Output the (X, Y) coordinate of the center of the cell containing the given text.  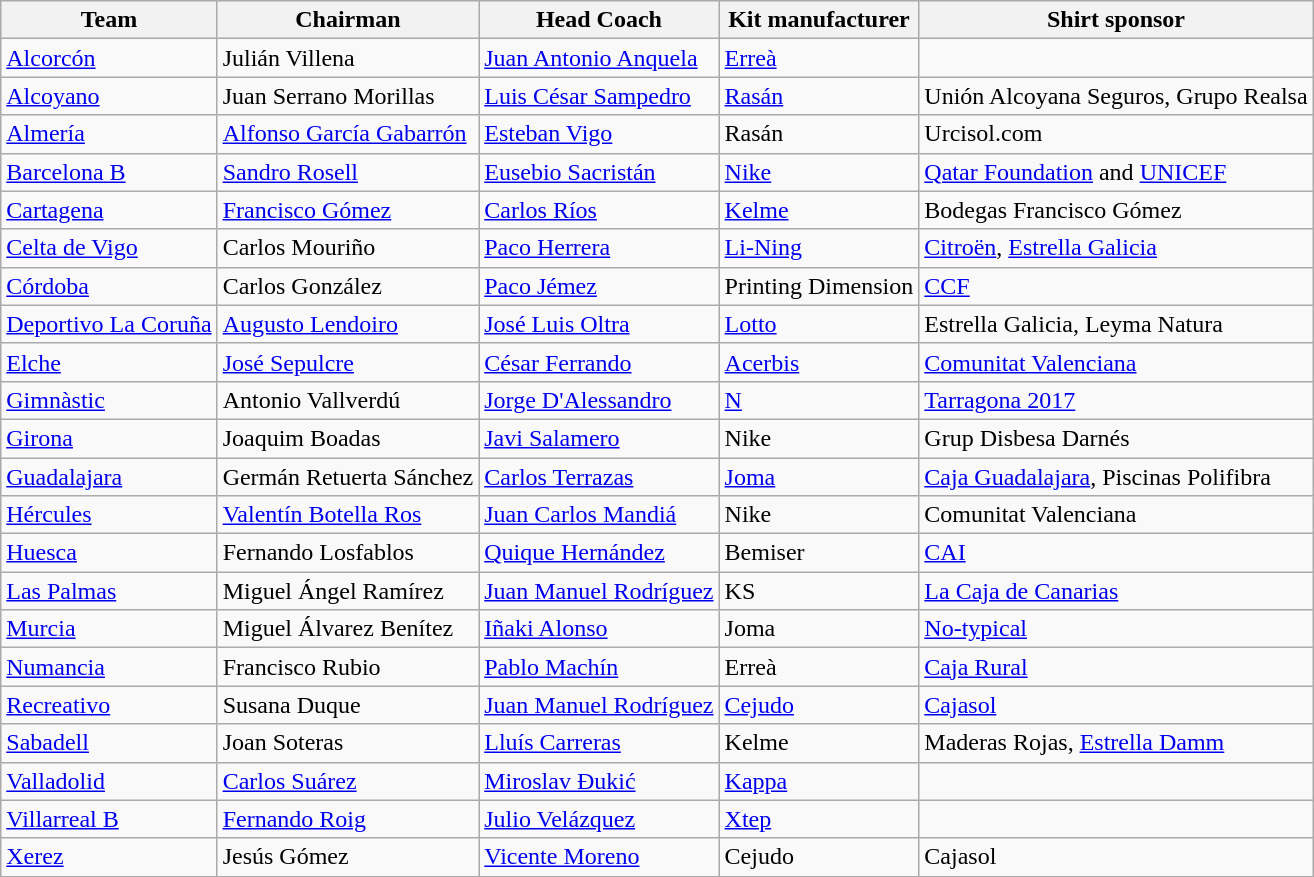
Caja Guadalajara, Piscinas Polifibra (1116, 477)
Murcia (109, 629)
Augusto Lendoiro (348, 324)
Carlos Terrazas (599, 477)
Alcorcón (109, 58)
Julián Villena (348, 58)
Luis César Sampedro (599, 96)
Kappa (819, 781)
Jesús Gómez (348, 857)
Unión Alcoyana Seguros, Grupo Realsa (1116, 96)
Estrella Galicia, Leyma Natura (1116, 324)
Maderas Rojas, Estrella Damm (1116, 743)
Huesca (109, 553)
Córdoba (109, 286)
Xtep (819, 819)
Miroslav Đukić (599, 781)
Urcisol.com (1116, 134)
Barcelona B (109, 172)
Julio Velázquez (599, 819)
Girona (109, 438)
Lotto (819, 324)
José Luis Oltra (599, 324)
César Ferrando (599, 362)
José Sepulcre (348, 362)
Sandro Rosell (348, 172)
Head Coach (599, 20)
Cartagena (109, 210)
Carlos Mouriño (348, 248)
Deportivo La Coruña (109, 324)
Carlos Suárez (348, 781)
No-typical (1116, 629)
Esteban Vigo (599, 134)
Citroën, Estrella Galicia (1116, 248)
Juan Serrano Morillas (348, 96)
Shirt sponsor (1116, 20)
Villarreal B (109, 819)
CCF (1116, 286)
Chairman (348, 20)
N (819, 400)
Juan Carlos Mandiá (599, 515)
Miguel Álvarez Benítez (348, 629)
La Caja de Canarias (1116, 591)
Carlos Ríos (599, 210)
Tarragona 2017 (1116, 400)
Gimnàstic (109, 400)
Iñaki Alonso (599, 629)
Caja Rural (1116, 667)
KS (819, 591)
CAI (1116, 553)
Kit manufacturer (819, 20)
Antonio Vallverdú (348, 400)
Acerbis (819, 362)
Las Palmas (109, 591)
Almería (109, 134)
Eusebio Sacristán (599, 172)
Francisco Gómez (348, 210)
Paco Jémez (599, 286)
Team (109, 20)
Paco Herrera (599, 248)
Quique Hernández (599, 553)
Recreativo (109, 705)
Germán Retuerta Sánchez (348, 477)
Alfonso García Gabarrón (348, 134)
Miguel Ángel Ramírez (348, 591)
Bodegas Francisco Gómez (1116, 210)
Valentín Botella Ros (348, 515)
Sabadell (109, 743)
Joaquim Boadas (348, 438)
Joan Soteras (348, 743)
Jorge D'Alessandro (599, 400)
Valladolid (109, 781)
Xerez (109, 857)
Grup Disbesa Darnés (1116, 438)
Numancia (109, 667)
Juan Antonio Anquela (599, 58)
Printing Dimension (819, 286)
Francisco Rubio (348, 667)
Elche (109, 362)
Hércules (109, 515)
Fernando Roig (348, 819)
Fernando Losfablos (348, 553)
Pablo Machín (599, 667)
Susana Duque (348, 705)
Celta de Vigo (109, 248)
Qatar Foundation and UNICEF (1116, 172)
Alcoyano (109, 96)
Li-Ning (819, 248)
Javi Salamero (599, 438)
Guadalajara (109, 477)
Carlos González (348, 286)
Bemiser (819, 553)
Vicente Moreno (599, 857)
Lluís Carreras (599, 743)
